Pinpoint the cell where the given text exists, returning its (x, y) midpoint coordinate. 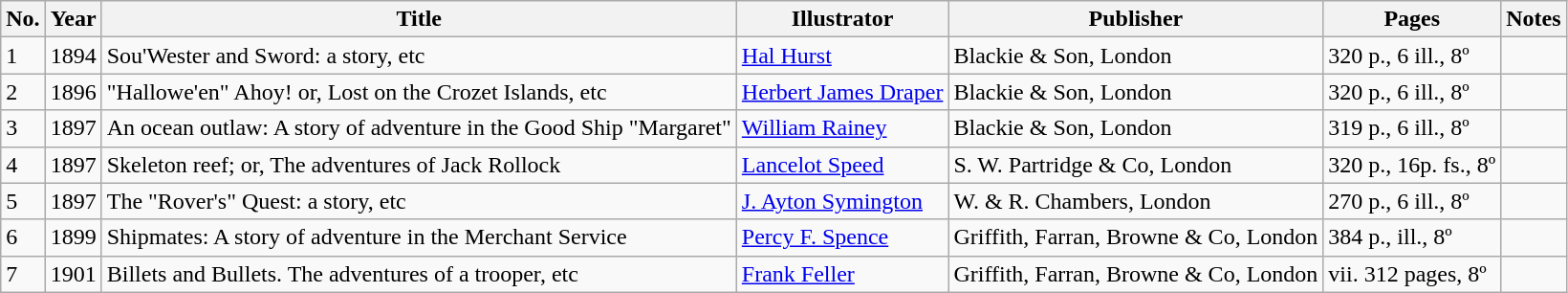
270 p., 6 ill., 8º (1412, 201)
Illustrator (842, 19)
S. W. Partridge & Co, London (1136, 165)
1894 (73, 56)
Percy F. Spence (842, 237)
Pages (1412, 19)
The "Rover's" Quest: a story, etc (419, 201)
Title (419, 19)
No. (23, 19)
vii. 312 pages, 8º (1412, 274)
319 p., 6 ill., 8º (1412, 128)
1 (23, 56)
Frank Feller (842, 274)
Notes (1534, 19)
2 (23, 92)
An ocean outlaw: A story of adventure in the Good Ship "Margaret" (419, 128)
Year (73, 19)
4 (23, 165)
5 (23, 201)
"Hallowe'en" Ahoy! or, Lost on the Crozet Islands, etc (419, 92)
1896 (73, 92)
Sou'Wester and Sword: a story, etc (419, 56)
J. Ayton Symington (842, 201)
W. & R. Chambers, London (1136, 201)
Hal Hurst (842, 56)
Publisher (1136, 19)
1901 (73, 274)
320 p., 16p. fs., 8º (1412, 165)
7 (23, 274)
Lancelot Speed (842, 165)
William Rainey (842, 128)
6 (23, 237)
Billets and Bullets. The adventures of a trooper, etc (419, 274)
1899 (73, 237)
384 p., ill., 8º (1412, 237)
3 (23, 128)
Herbert James Draper (842, 92)
Skeleton reef; or, The adventures of Jack Rollock (419, 165)
Shipmates: A story of adventure in the Merchant Service (419, 237)
